Search for the cell housing the specified text and yield its (x, y) center coordinate. 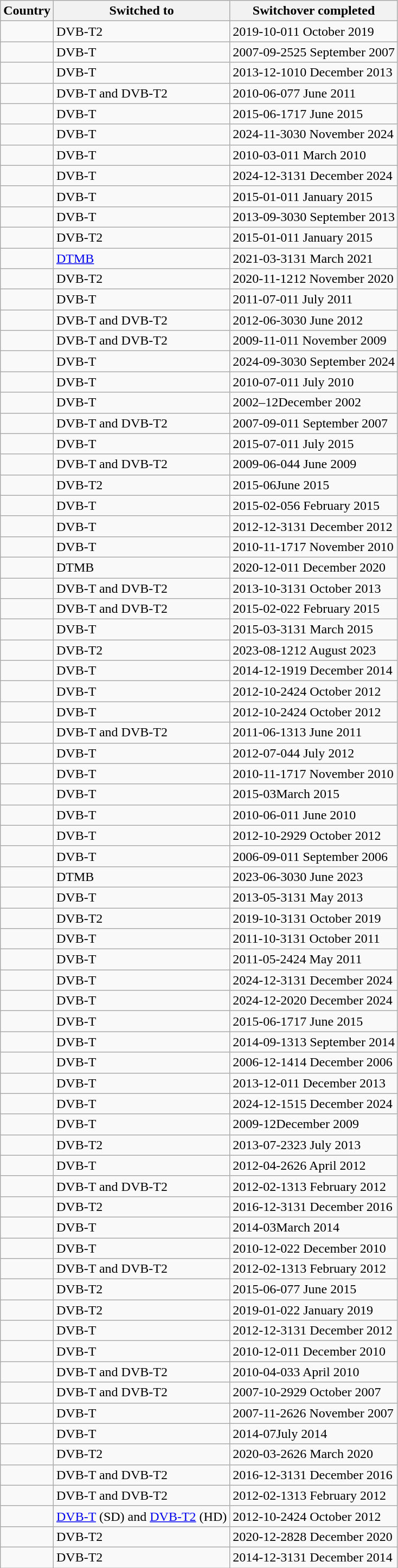
2014-12-1919 December 2014 (314, 671)
2010-03-011 March 2010 (314, 155)
2010-07-011 July 2010 (314, 382)
2007-09-2525 September 2007 (314, 52)
2013-05-3131 May 2013 (314, 897)
2020-12-011 December 2020 (314, 567)
Switchover completed (314, 11)
2023-08-1212 August 2023 (314, 650)
2021-03-3131 March 2021 (314, 258)
2015-02-056 February 2015 (314, 506)
2014-07July 2014 (314, 1434)
2024-09-3030 September 2024 (314, 361)
2006-12-1414 December 2006 (314, 1062)
2009-12December 2009 (314, 1124)
2013-10-3131 October 2013 (314, 588)
2013-07-2323 July 2013 (314, 1145)
2020-12-2828 December 2020 (314, 1537)
2002–12December 2002 (314, 403)
2012-10-2929 October 2012 (314, 835)
2020-03-2626 March 2020 (314, 1454)
2012-06-3030 June 2012 (314, 320)
2020-11-1212 November 2020 (314, 279)
2009-06-044 June 2009 (314, 464)
2015-03-3131 March 2015 (314, 630)
Switched to (141, 11)
2015-07-011 July 2015 (314, 444)
2015-06-077 June 2015 (314, 1290)
2012-04-2626 April 2012 (314, 1165)
2024-12-1515 December 2024 (314, 1104)
2006-09-011 September 2006 (314, 856)
2007-11-2626 November 2007 (314, 1413)
2010-06-011 June 2010 (314, 815)
2012-07-044 July 2012 (314, 753)
2011-06-1313 June 2011 (314, 733)
2013-09-3030 September 2013 (314, 217)
2010-06-077 June 2011 (314, 93)
2024-11-3030 November 2024 (314, 134)
2009-11-011 November 2009 (314, 341)
2013-12-011 December 2013 (314, 1083)
2023-06-3030 June 2023 (314, 877)
2011-10-3131 October 2011 (314, 939)
DVB-T (SD) and DVB-T2 (HD) (141, 1516)
2024-12-2020 December 2024 (314, 1001)
2010-04-033 April 2010 (314, 1372)
2019-10-3131 October 2019 (314, 918)
2013-12-1010 December 2013 (314, 73)
2014-09-1313 September 2014 (314, 1042)
2010-12-011 December 2010 (314, 1351)
2007-10-2929 October 2007 (314, 1392)
2011-05-2424 May 2011 (314, 960)
2010-12-022 December 2010 (314, 1248)
2015-02-022 February 2015 (314, 609)
2015-06June 2015 (314, 485)
2019-10-011 October 2019 (314, 31)
2015-03March 2015 (314, 794)
2014-12-3131 December 2014 (314, 1557)
2011-07-011 July 2011 (314, 300)
Country (27, 11)
2007-09-011 September 2007 (314, 423)
2014-03March 2014 (314, 1227)
2019-01-022 January 2019 (314, 1310)
